Return the [X, Y] coordinate for the center point of the cell that contains the specified text.  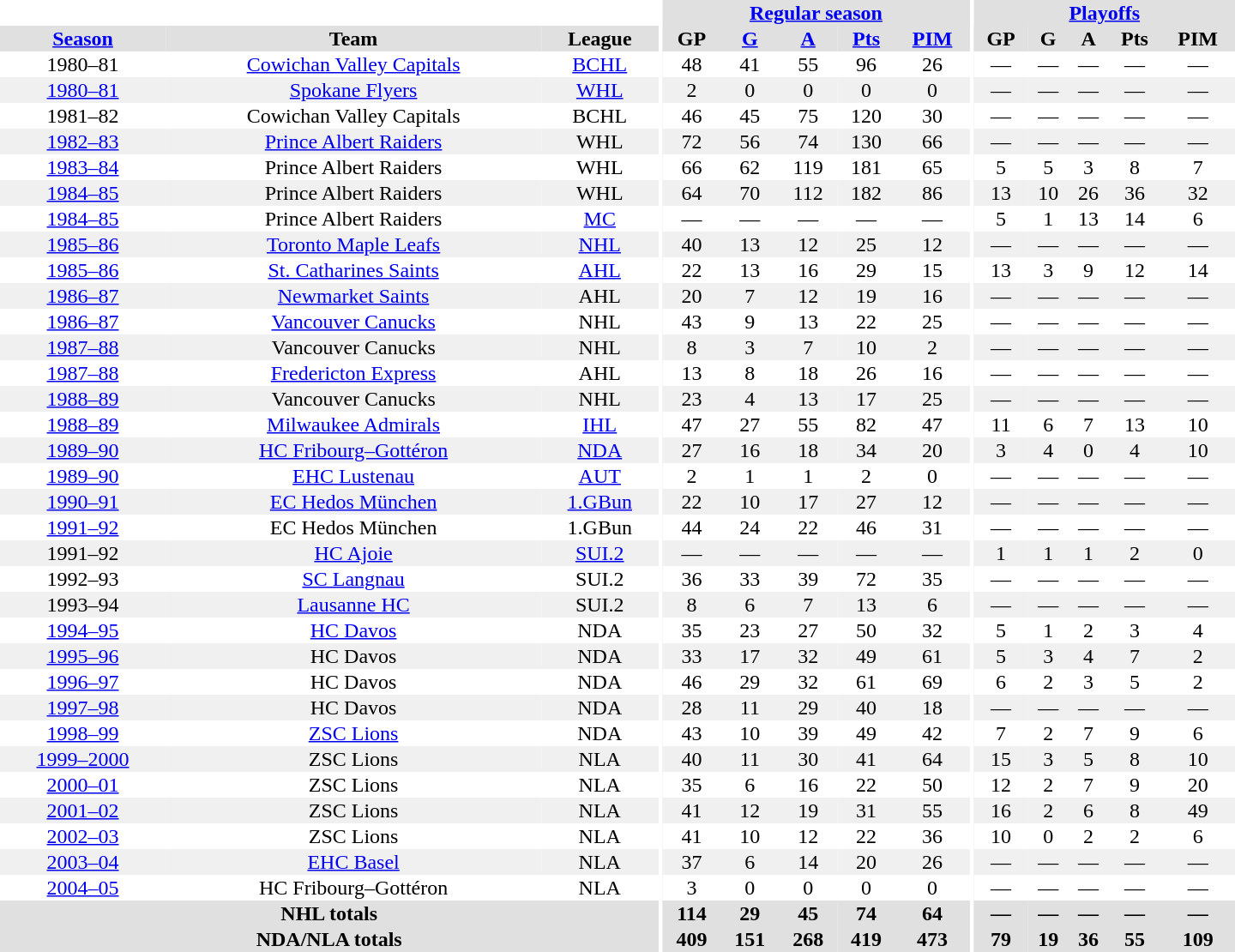
268 [808, 939]
NDA/NLA totals [329, 939]
Regular season [816, 13]
1995–96 [82, 656]
Fredericton Express [353, 373]
HC Ajoie [353, 553]
181 [866, 167]
1999–2000 [82, 759]
37 [692, 862]
SC Langnau [353, 579]
1993–94 [82, 605]
79 [1000, 939]
1982–83 [82, 142]
Team [353, 39]
1981–82 [82, 116]
St. Catharines Saints [353, 270]
Lausanne HC [353, 605]
62 [750, 167]
2003–04 [82, 862]
109 [1197, 939]
24 [750, 527]
2004–05 [82, 888]
96 [866, 64]
Newmarket Saints [353, 296]
28 [692, 708]
182 [866, 193]
Milwaukee Admirals [353, 425]
69 [932, 682]
65 [932, 167]
114 [692, 913]
2001–02 [82, 810]
1992–93 [82, 579]
34 [866, 450]
56 [750, 142]
130 [866, 142]
42 [932, 733]
44 [692, 527]
1998–99 [82, 733]
473 [932, 939]
Toronto Maple Leafs [353, 244]
AUT [599, 476]
1983–84 [82, 167]
IHL [599, 425]
EHC Lustenau [353, 476]
82 [866, 425]
120 [866, 116]
MC [599, 219]
1994–95 [82, 630]
2000–01 [82, 785]
70 [750, 193]
112 [808, 193]
2002–03 [82, 836]
75 [808, 116]
League [599, 39]
419 [866, 939]
Season [82, 39]
1990–91 [82, 502]
NHL totals [329, 913]
119 [808, 167]
Playoffs [1105, 13]
86 [932, 193]
48 [692, 64]
1997–98 [82, 708]
151 [750, 939]
EHC Basel [353, 862]
409 [692, 939]
Spokane Flyers [353, 90]
1996–97 [82, 682]
